Detect which cell encompasses the target text, then output its [x, y] center coordinate. 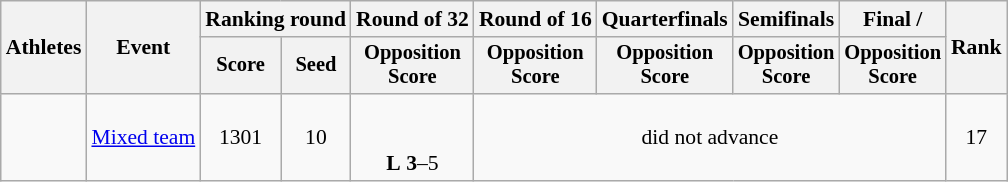
17 [976, 138]
Round of 32 [412, 19]
Semifinals [786, 19]
Athletes [44, 48]
Final / [892, 19]
1301 [240, 138]
did not advance [710, 138]
10 [316, 138]
Round of 16 [536, 19]
Score [240, 66]
Quarterfinals [665, 19]
L 3–5 [412, 138]
Event [143, 48]
Rank [976, 48]
Ranking round [276, 19]
Mixed team [143, 138]
Seed [316, 66]
